For the text-containing cell, return its midpoint in [X, Y] coordinate format. 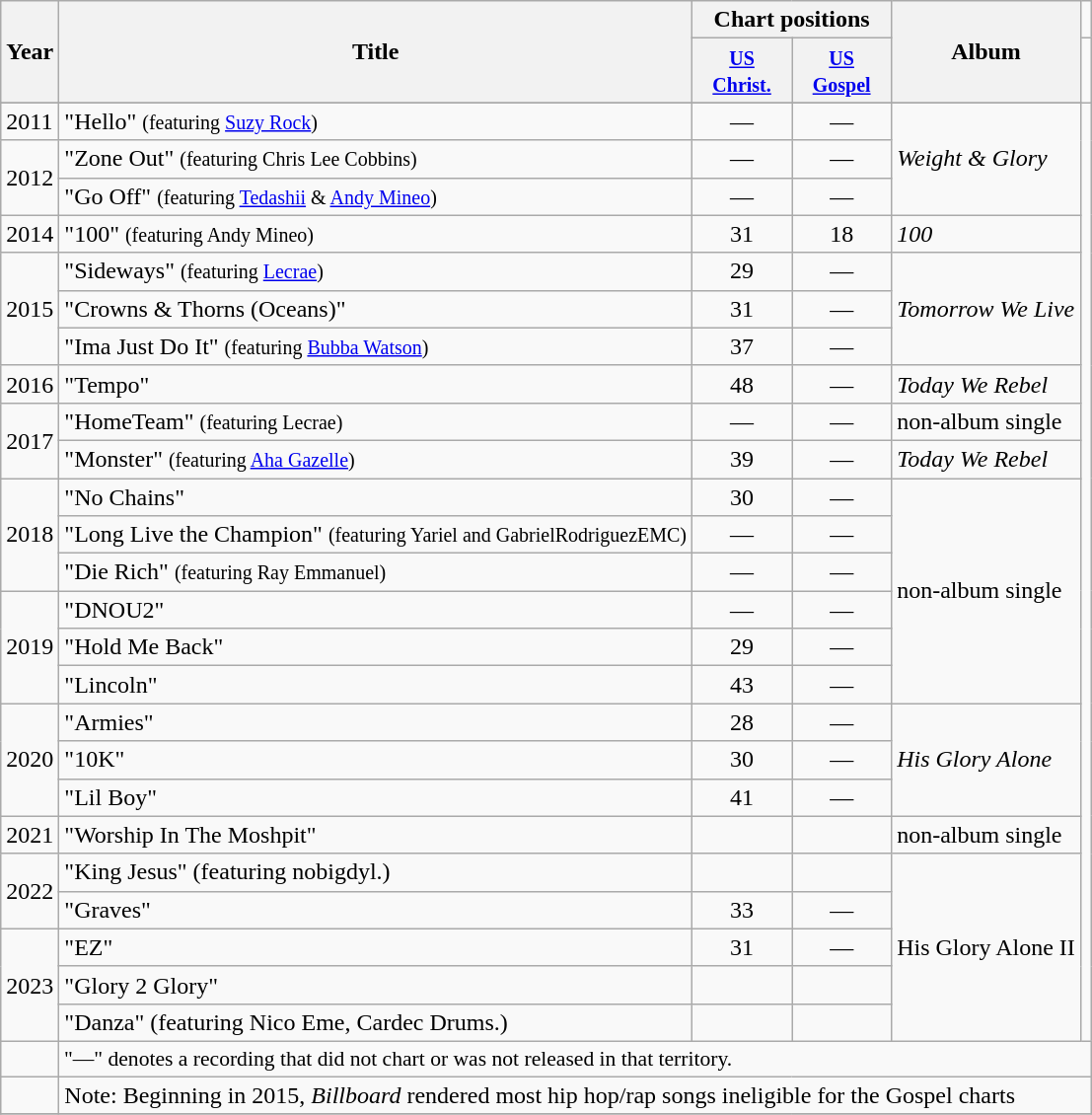
"Glory 2 Glory" [376, 985]
2022 [30, 891]
"Lil Boy" [376, 797]
2015 [30, 309]
Note: Beginning in 2015, Billboard rendered most hip hop/rap songs ineligible for the Gospel charts [576, 1095]
Title [376, 51]
2016 [30, 384]
"Hold Me Back" [376, 647]
"100" (featuring Andy Mineo) [376, 234]
"Monster" (featuring Aha Gazelle) [376, 459]
"Go Off" (featuring Tedashii & Andy Mineo) [376, 196]
Tomorrow We Live [986, 309]
2020 [30, 760]
"Worship In The Moshpit" [376, 835]
"Tempo" [376, 384]
"Armies" [376, 722]
"No Chains" [376, 496]
"Crowns & Thorns (Oceans)" [376, 309]
18 [842, 234]
2014 [30, 234]
His Glory Alone [986, 760]
"Danza" (featuring Nico Eme, Cardec Drums.) [376, 1022]
"Long Live the Champion" (featuring Yariel and GabrielRodriguezEMC) [376, 535]
"Graves" [376, 910]
2023 [30, 985]
43 [742, 685]
"Ima Just Do It" (featuring Bubba Watson) [376, 346]
Year [30, 51]
"DNOU2" [376, 610]
100 [986, 234]
37 [742, 346]
2011 [30, 121]
Chart positions [792, 20]
US Gospel [842, 71]
39 [742, 459]
"Sideways" (featuring Lecrae) [376, 271]
"—" denotes a recording that did not chart or was not released in that territory. [576, 1059]
"Hello" (featuring Suzy Rock) [376, 121]
28 [742, 722]
41 [742, 797]
2018 [30, 534]
"Lincoln" [376, 685]
Album [986, 51]
Weight & Glory [986, 159]
"EZ" [376, 947]
2017 [30, 440]
His Glory Alone II [986, 947]
"King Jesus" (featuring nobigdyl.) [376, 872]
48 [742, 384]
2012 [30, 178]
US Christ. [742, 71]
"10K" [376, 760]
2019 [30, 647]
"Zone Out" (featuring Chris Lee Cobbins) [376, 159]
33 [742, 910]
"Die Rich" (featuring Ray Emmanuel) [376, 572]
2021 [30, 835]
"HomeTeam" (featuring Lecrae) [376, 421]
